Find where the given text appears and provide that cell's center as (x, y) coordinate. 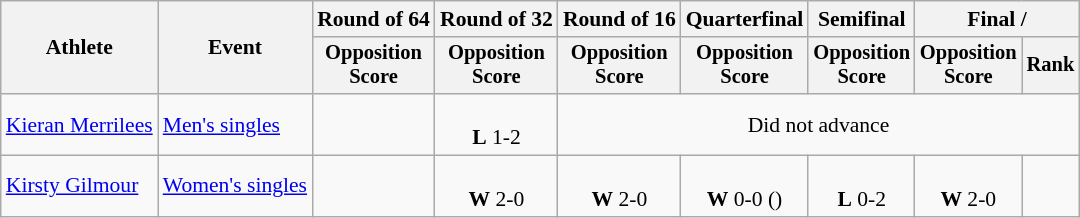
Kieran Merrilees (80, 124)
Event (235, 48)
Round of 64 (374, 19)
Kirsty Gilmour (80, 186)
Round of 16 (620, 19)
Round of 32 (496, 19)
L 0-2 (862, 186)
Semifinal (862, 19)
Did not advance (818, 124)
Women's singles (235, 186)
W 0-0 () (745, 186)
Athlete (80, 48)
Men's singles (235, 124)
Final / (997, 19)
L 1-2 (496, 124)
Quarterfinal (745, 19)
Rank (1051, 66)
